Return the [x, y] coordinate for the center point of the cell that contains the specified text.  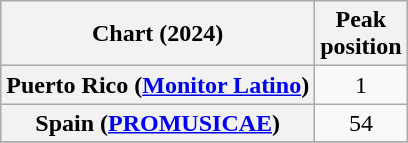
1 [361, 85]
Puerto Rico (Monitor Latino) [158, 85]
Peakposition [361, 34]
54 [361, 123]
Spain (PROMUSICAE) [158, 123]
Chart (2024) [158, 34]
